Extract the (X, Y) coordinate from the center of the cell holding the provided text.  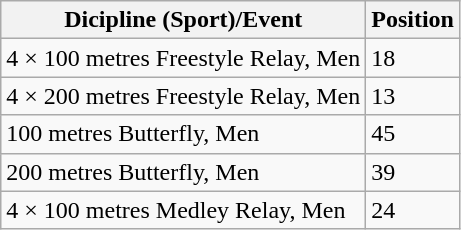
100 metres Butterfly, Men (184, 134)
24 (413, 210)
4 × 100 metres Freestyle Relay, Men (184, 58)
4 × 100 metres Medley Relay, Men (184, 210)
39 (413, 172)
Position (413, 20)
4 × 200 metres Freestyle Relay, Men (184, 96)
200 metres Butterfly, Men (184, 172)
13 (413, 96)
18 (413, 58)
Dicipline (Sport)/Event (184, 20)
45 (413, 134)
